Locate the cell with the specified text and output its (X, Y) center coordinate. 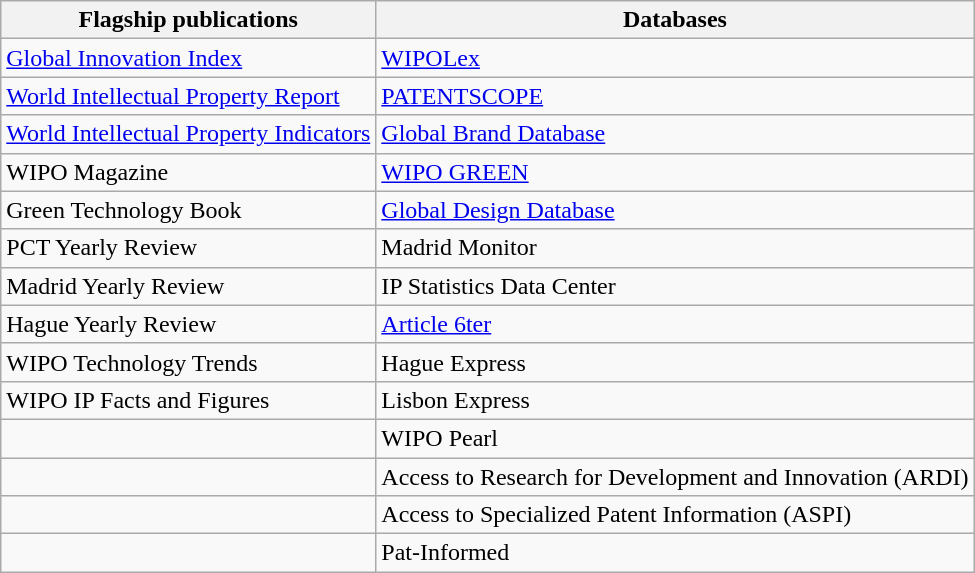
WIPOLex (675, 58)
Madrid Yearly Review (188, 286)
IP Statistics Data Center (675, 286)
Access to Research for Development and Innovation (ARDI) (675, 477)
WIPO Magazine (188, 172)
PATENTSCOPE (675, 96)
Global Design Database (675, 210)
Access to Specialized Patent Information (ASPI) (675, 515)
Article 6ter (675, 324)
WIPO IP Facts and Figures (188, 400)
WIPO Technology Trends (188, 362)
Hague Yearly Review (188, 324)
Flagship publications (188, 20)
Global Brand Database (675, 134)
World Intellectual Property Report (188, 96)
Green Technology Book (188, 210)
WIPO GREEN (675, 172)
World Intellectual Property Indicators (188, 134)
Pat-Informed (675, 553)
Madrid Monitor (675, 248)
Lisbon Express (675, 400)
Hague Express (675, 362)
Global Innovation Index (188, 58)
Databases (675, 20)
PCT Yearly Review (188, 248)
WIPO Pearl (675, 438)
